Search for the cell housing the specified text and yield its (X, Y) center coordinate. 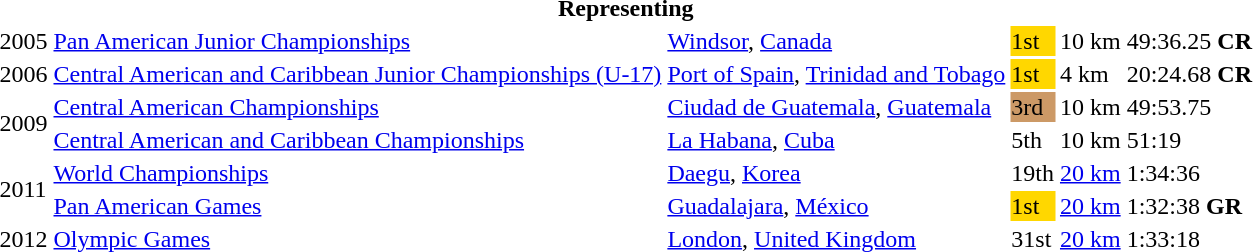
Central American Championships (358, 107)
Pan American Games (358, 206)
3rd (1033, 107)
Pan American Junior Championships (358, 41)
49:36.25 CR (1189, 41)
World Championships (358, 173)
Guadalajara, México (836, 206)
La Habana, Cuba (836, 140)
Daegu, Korea (836, 173)
1:34:36 (1189, 173)
49:53.75 (1189, 107)
20:24.68 CR (1189, 74)
19th (1033, 173)
4 km (1090, 74)
Central American and Caribbean Championships (358, 140)
Central American and Caribbean Junior Championships (U-17) (358, 74)
Ciudad de Guatemala, Guatemala (836, 107)
1:32:38 GR (1189, 206)
Port of Spain, Trinidad and Tobago (836, 74)
Windsor, Canada (836, 41)
5th (1033, 140)
51:19 (1189, 140)
